Determine the (x, y) coordinate at the center of the cell enclosing the given text.  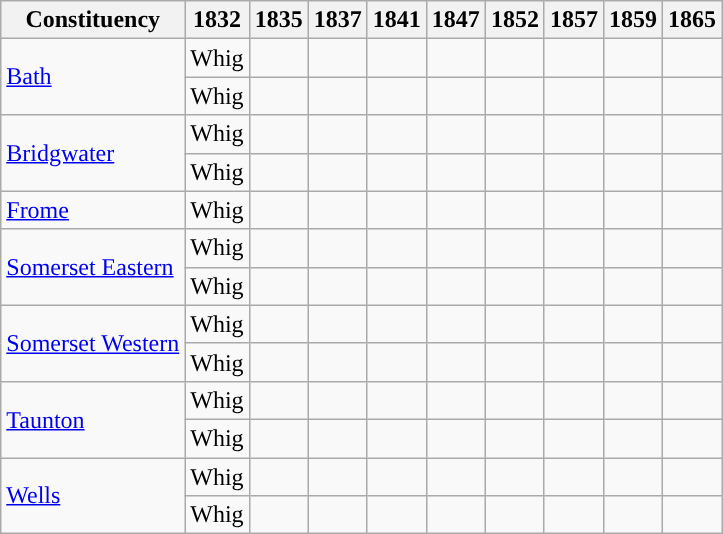
1852 (514, 20)
Taunton (93, 419)
1835 (278, 20)
Bridgwater (93, 153)
1865 (692, 20)
1841 (396, 20)
Frome (93, 210)
Bath (93, 77)
Wells (93, 496)
1832 (217, 20)
Somerset Western (93, 343)
1847 (456, 20)
Somerset Eastern (93, 267)
1859 (632, 20)
1857 (574, 20)
1837 (338, 20)
Constituency (93, 20)
